Find where the given text appears and provide that cell's center as [X, Y] coordinate. 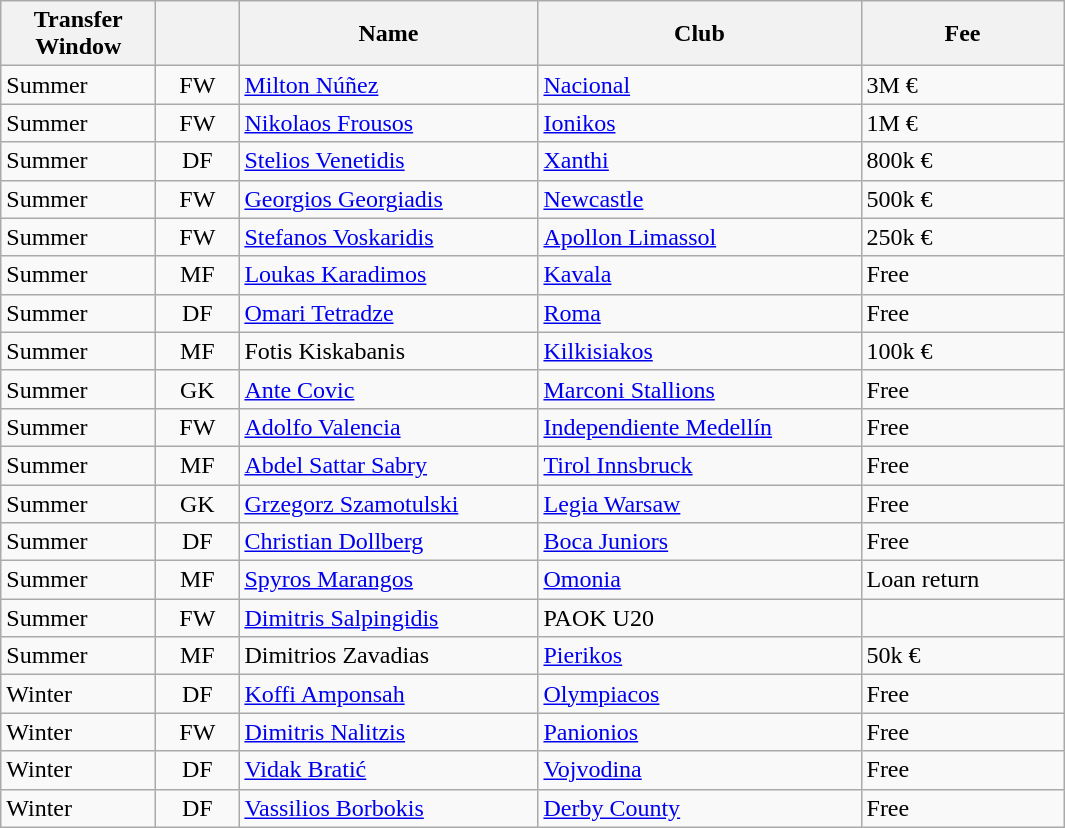
1M € [962, 123]
Ionikos [700, 123]
800k € [962, 161]
3M € [962, 85]
Nacional [700, 85]
Marconi Stallions [700, 389]
Dimitris Salpingidis [388, 618]
50k € [962, 656]
Nikolaos Frousos [388, 123]
Panionios [700, 732]
Roma [700, 313]
Kavala [700, 275]
Pierikos [700, 656]
Transfer Window [78, 34]
Christian Dollberg [388, 542]
Milton Núñez [388, 85]
Fotis Kiskabanis [388, 351]
Stefanos Voskaridis [388, 237]
Adolfo Valencia [388, 427]
Vojvodina [700, 770]
Name [388, 34]
Abdel Sattar Sabry [388, 465]
Omonia [700, 580]
Vassilios Borbokis [388, 808]
Georgios Georgiadis [388, 199]
Omari Tetradze [388, 313]
Ante Covic [388, 389]
Loan return [962, 580]
Grzegorz Szamotulski [388, 503]
Boca Juniors [700, 542]
100k € [962, 351]
Olympiacos [700, 694]
Legia Warsaw [700, 503]
Stelios Venetidis [388, 161]
PAOK U20 [700, 618]
Dimitris Nalitzis [388, 732]
Xanthi [700, 161]
Newcastle [700, 199]
Loukas Karadimos [388, 275]
Derby County [700, 808]
Dimitrios Zavadias [388, 656]
Apollon Limassol [700, 237]
Club [700, 34]
250k € [962, 237]
Tirol Innsbruck [700, 465]
500k € [962, 199]
Spyros Marangos [388, 580]
Kilkisiakos [700, 351]
Koffi Amponsah [388, 694]
Fee [962, 34]
Vidak Bratić [388, 770]
Independiente Medellín [700, 427]
